Search for the cell housing the specified text and yield its [X, Y] center coordinate. 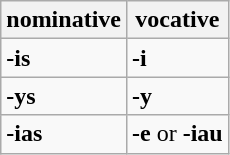
-is [64, 58]
vocative [177, 20]
-y [177, 96]
-e or -iau [177, 134]
-i [177, 58]
-ias [64, 134]
-ys [64, 96]
nominative [64, 20]
